Search for the cell housing the specified text and yield its (X, Y) center coordinate. 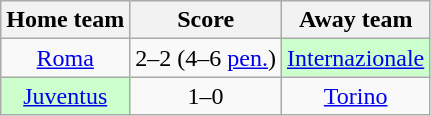
Home team (66, 20)
Torino (355, 96)
Juventus (66, 96)
2–2 (4–6 pen.) (206, 58)
Away team (355, 20)
Internazionale (355, 58)
Roma (66, 58)
Score (206, 20)
1–0 (206, 96)
